Extract the [x, y] coordinate from the center of the cell holding the provided text.  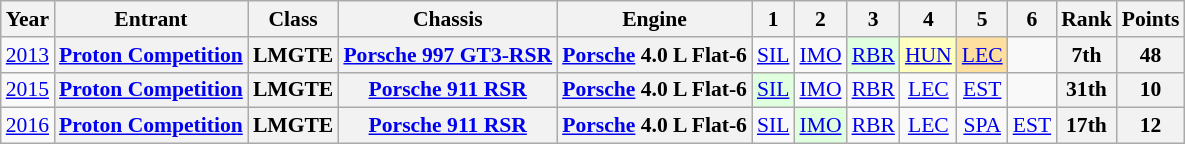
2015 [28, 90]
2013 [28, 55]
31th [1086, 90]
Rank [1086, 19]
5 [982, 19]
Points [1151, 19]
Entrant [151, 19]
3 [874, 19]
Class [293, 19]
4 [928, 19]
48 [1151, 55]
HUN [928, 55]
Year [28, 19]
2 [820, 19]
2016 [28, 126]
Engine [654, 19]
Porsche 997 GT3-RSR [448, 55]
7th [1086, 55]
Chassis [448, 19]
1 [774, 19]
6 [1032, 19]
10 [1151, 90]
17th [1086, 126]
12 [1151, 126]
SPA [982, 126]
